For the text-containing cell, return its midpoint in [X, Y] coordinate format. 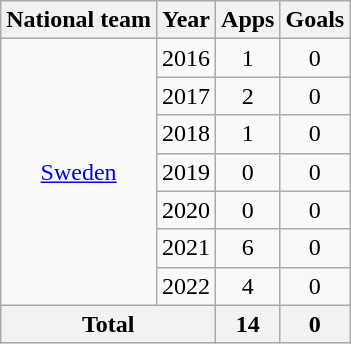
National team [79, 20]
2018 [186, 134]
2019 [186, 172]
4 [248, 286]
14 [248, 324]
2022 [186, 286]
2017 [186, 96]
6 [248, 248]
Goals [315, 20]
2016 [186, 58]
2021 [186, 248]
Sweden [79, 172]
2020 [186, 210]
Apps [248, 20]
Total [108, 324]
2 [248, 96]
Year [186, 20]
